Return the [x, y] coordinate for the center point of the cell that contains the specified text.  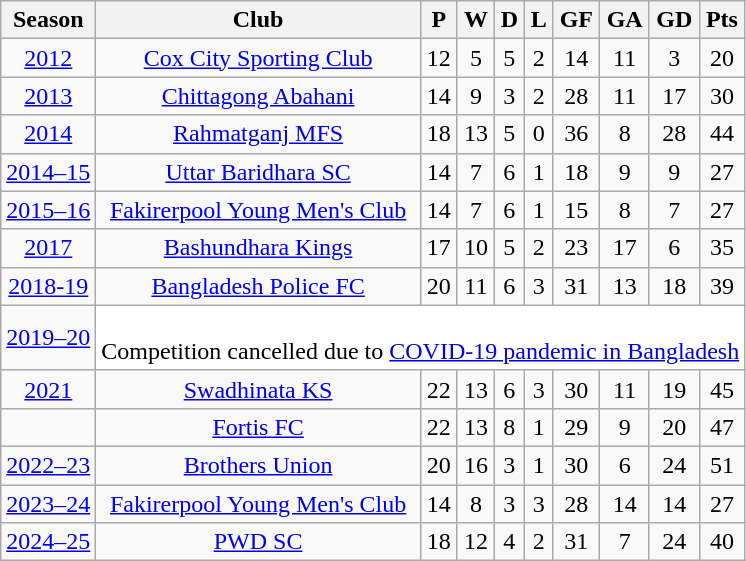
Competition cancelled due to COVID-19 pandemic in Bangladesh [420, 338]
39 [722, 286]
W [476, 20]
2012 [48, 58]
2019–20 [48, 338]
2017 [48, 248]
L [538, 20]
19 [674, 389]
PWD SC [258, 542]
47 [722, 427]
GF [576, 20]
36 [576, 134]
16 [476, 465]
Bangladesh Police FC [258, 286]
35 [722, 248]
2021 [48, 389]
Bashundhara Kings [258, 248]
23 [576, 248]
Pts [722, 20]
Uttar Baridhara SC [258, 172]
29 [576, 427]
44 [722, 134]
40 [722, 542]
2018-19 [48, 286]
Season [48, 20]
Chittagong Abahani [258, 96]
D [509, 20]
Swadhinata KS [258, 389]
2014–15 [48, 172]
0 [538, 134]
Club [258, 20]
2023–24 [48, 503]
10 [476, 248]
15 [576, 210]
Rahmatganj MFS [258, 134]
2013 [48, 96]
Fortis FC [258, 427]
GA [625, 20]
51 [722, 465]
4 [509, 542]
Cox City Sporting Club [258, 58]
P [438, 20]
45 [722, 389]
2024–25 [48, 542]
Brothers Union [258, 465]
GD [674, 20]
2014 [48, 134]
2015–16 [48, 210]
2022–23 [48, 465]
